Locate the cell with the specified text and output its [X, Y] center coordinate. 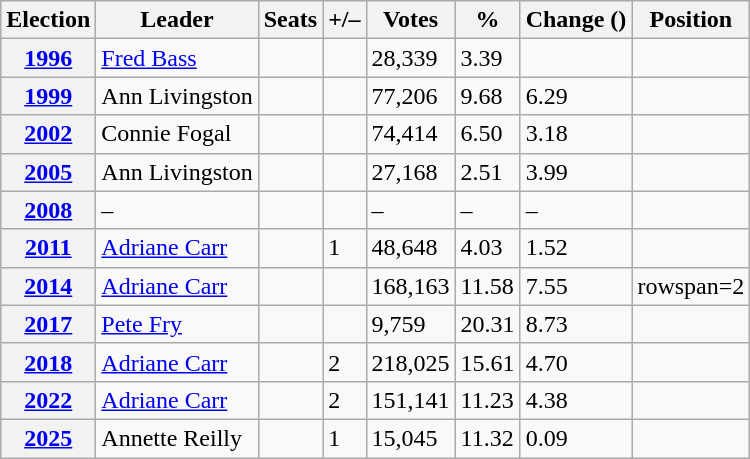
7.55 [576, 286]
15,045 [410, 438]
Seats [290, 20]
Position [691, 20]
1.52 [576, 248]
8.73 [576, 324]
27,168 [410, 172]
2018 [48, 362]
rowspan=2 [691, 286]
3.39 [488, 58]
2008 [48, 210]
4.70 [576, 362]
Connie Fogal [177, 134]
28,339 [410, 58]
218,025 [410, 362]
Votes [410, 20]
Leader [177, 20]
0.09 [576, 438]
1996 [48, 58]
9,759 [410, 324]
Election [48, 20]
20.31 [488, 324]
2005 [48, 172]
11.32 [488, 438]
11.23 [488, 400]
48,648 [410, 248]
77,206 [410, 96]
2011 [48, 248]
6.29 [576, 96]
% [488, 20]
2014 [48, 286]
+/– [344, 20]
168,163 [410, 286]
6.50 [488, 134]
11.58 [488, 286]
Fred Bass [177, 58]
Annette Reilly [177, 438]
2.51 [488, 172]
Change () [576, 20]
2002 [48, 134]
15.61 [488, 362]
2017 [48, 324]
3.99 [576, 172]
4.03 [488, 248]
74,414 [410, 134]
9.68 [488, 96]
151,141 [410, 400]
4.38 [576, 400]
2025 [48, 438]
1999 [48, 96]
2022 [48, 400]
Pete Fry [177, 324]
3.18 [576, 134]
